Determine the [x, y] coordinate at the center of the cell enclosing the given text.  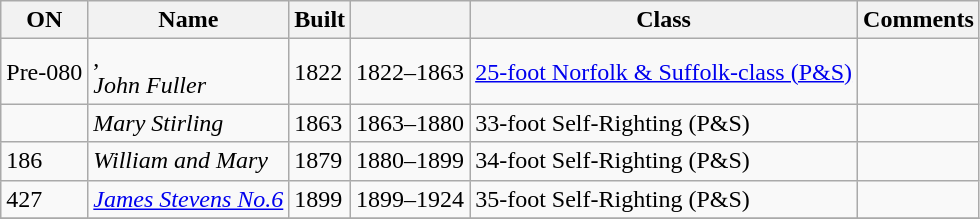
James Stevens No.6 [188, 199]
1899 [320, 199]
1863 [320, 123]
34-foot Self-Righting (P&S) [664, 161]
1880–1899 [410, 161]
Class [664, 20]
,John Fuller [188, 72]
1822–1863 [410, 72]
25-foot Norfolk & Suffolk-class (P&S) [664, 72]
33-foot Self-Righting (P&S) [664, 123]
1863–1880 [410, 123]
ON [44, 20]
186 [44, 161]
427 [44, 199]
1879 [320, 161]
Pre-080 [44, 72]
35-foot Self-Righting (P&S) [664, 199]
Built [320, 20]
Name [188, 20]
1899–1924 [410, 199]
Comments [919, 20]
Mary Stirling [188, 123]
William and Mary [188, 161]
1822 [320, 72]
